Output the (x, y) coordinate of the center of the cell containing the given text.  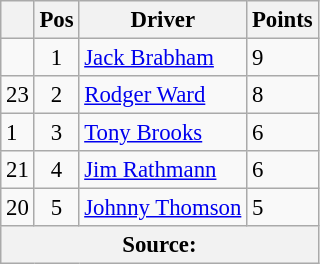
Tony Brooks (163, 133)
Jim Rathmann (163, 170)
Source: (160, 245)
3 (56, 133)
Points (282, 20)
Driver (163, 20)
Rodger Ward (163, 95)
20 (18, 208)
2 (56, 95)
9 (282, 58)
4 (56, 170)
21 (18, 170)
Jack Brabham (163, 58)
Johnny Thomson (163, 208)
Pos (56, 20)
8 (282, 95)
23 (18, 95)
